Locate the cell with the specified text and output its [x, y] center coordinate. 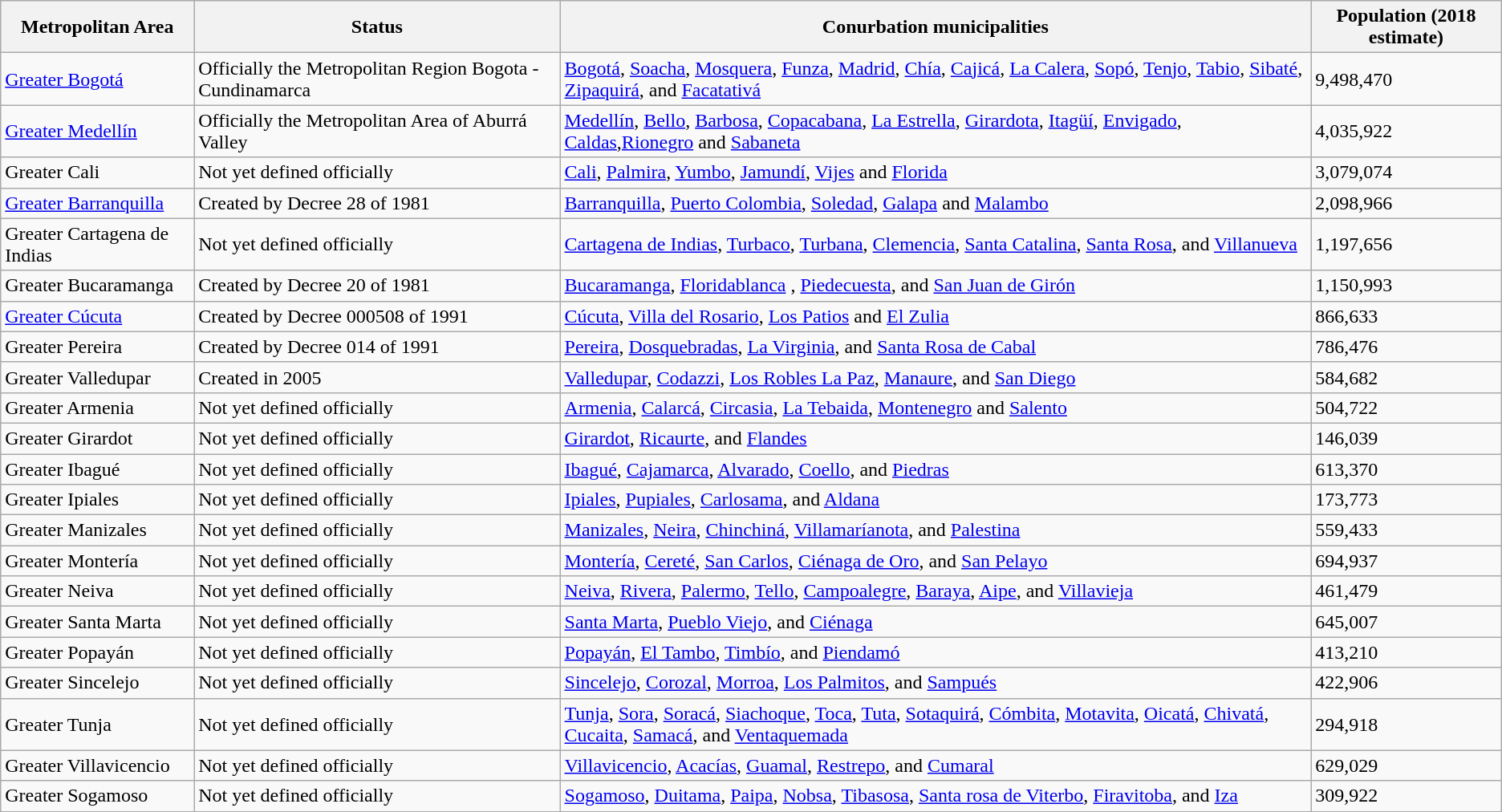
Officially the Metropolitan Area of Aburrá Valley [377, 132]
Medellín, Bello, Barbosa, Copacabana, La Estrella, Girardota, Itagüí, Envigado, Caldas,Rionegro and Sabaneta [936, 132]
866,633 [1407, 316]
Greater Valledupar [98, 377]
Pereira, Dosquebradas, La Virginia, and Santa Rosa de Cabal [936, 347]
Santa Marta, Pueblo Viejo, and Ciénaga [936, 622]
Created by Decree 20 of 1981 [377, 286]
Greater Popayán [98, 652]
Montería, Cereté, San Carlos, Ciénaga de Oro, and San Pelayo [936, 561]
Greater Barranquilla [98, 203]
Ibagué, Cajamarca, Alvarado, Coello, and Piedras [936, 469]
Girardot, Ricaurte, and Flandes [936, 438]
Status [377, 27]
Bogotá, Soacha, Mosquera, Funza, Madrid, Chía, Cajicá, La Calera, Sopó, Tenjo, Tabio, Sibaté, Zipaquirá, and Facatativá [936, 79]
Greater Bogotá [98, 79]
Greater Medellín [98, 132]
Villavicencio, Acacías, Guamal, Restrepo, and Cumaral [936, 765]
Greater Sincelejo [98, 683]
Greater Cúcuta [98, 316]
Valledupar, Codazzi, Los Robles La Paz, Manaure, and San Diego [936, 377]
Bucaramanga, Floridablanca , Piedecuesta, and San Juan de Girón [936, 286]
613,370 [1407, 469]
645,007 [1407, 622]
294,918 [1407, 724]
3,079,074 [1407, 173]
Barranquilla, Puerto Colombia, Soledad, Galapa and Malambo [936, 203]
461,479 [1407, 591]
584,682 [1407, 377]
Cartagena de Indias, Turbaco, Turbana, Clemencia, Santa Catalina, Santa Rosa, and Villanueva [936, 244]
786,476 [1407, 347]
694,937 [1407, 561]
Greater Santa Marta [98, 622]
Greater Manizales [98, 530]
Manizales, Neira, Chinchiná, Villamaríanota, and Palestina [936, 530]
Greater Neiva [98, 591]
Sincelejo, Corozal, Morroa, Los Palmitos, and Sampués [936, 683]
Tunja, Sora, Soracá, Siachoque, Toca, Tuta, Sotaquirá, Cómbita, Motavita, Oicatá, Chivatá, Cucaita, Samacá, and Ventaquemada [936, 724]
Cali, Palmira, Yumbo, Jamundí, Vijes and Florida [936, 173]
Created by Decree 28 of 1981 [377, 203]
Greater Ibagué [98, 469]
Created by Decree 014 of 1991 [377, 347]
Cúcuta, Villa del Rosario, Los Patios and El Zulia [936, 316]
413,210 [1407, 652]
309,922 [1407, 796]
4,035,922 [1407, 132]
Officially the Metropolitan Region Bogota - Cundinamarca [377, 79]
1,197,656 [1407, 244]
629,029 [1407, 765]
Greater Cartagena de Indias [98, 244]
Greater Bucaramanga [98, 286]
1,150,993 [1407, 286]
9,498,470 [1407, 79]
Created by Decree 000508 of 1991 [377, 316]
Greater Cali [98, 173]
146,039 [1407, 438]
Greater Sogamoso [98, 796]
Metropolitan Area [98, 27]
Greater Tunja [98, 724]
Population (2018 estimate) [1407, 27]
Greater Villavicencio [98, 765]
Popayán, El Tambo, Timbío, and Piendamó [936, 652]
Sogamoso, Duitama, Paipa, Nobsa, Tibasosa, Santa rosa de Viterbo, Firavitoba, and Iza [936, 796]
Neiva, Rivera, Palermo, Tello, Campoalegre, Baraya, Aipe, and Villavieja [936, 591]
504,722 [1407, 408]
Greater Girardot [98, 438]
Greater Pereira [98, 347]
422,906 [1407, 683]
559,433 [1407, 530]
Greater Ipiales [98, 500]
Ipiales, Pupiales, Carlosama, and Aldana [936, 500]
Greater Montería [98, 561]
Created in 2005 [377, 377]
Armenia, Calarcá, Circasia, La Tebaida, Montenegro and Salento [936, 408]
Greater Armenia [98, 408]
173,773 [1407, 500]
2,098,966 [1407, 203]
Conurbation municipalities [936, 27]
